Pinpoint the cell where the given text exists, returning its (X, Y) midpoint coordinate. 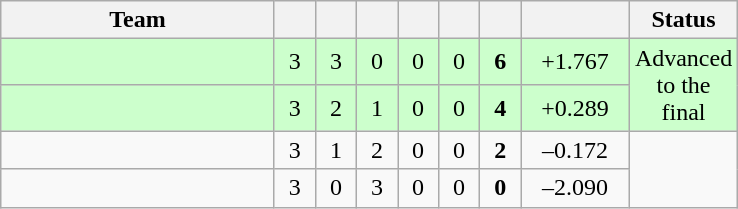
–0.172 (576, 150)
6 (500, 62)
+0.289 (576, 108)
–2.090 (576, 188)
4 (500, 108)
Status (684, 20)
Team (138, 20)
Advanced to the final (684, 85)
+1.767 (576, 62)
